Extract the (X, Y) coordinate from the center of the cell holding the provided text.  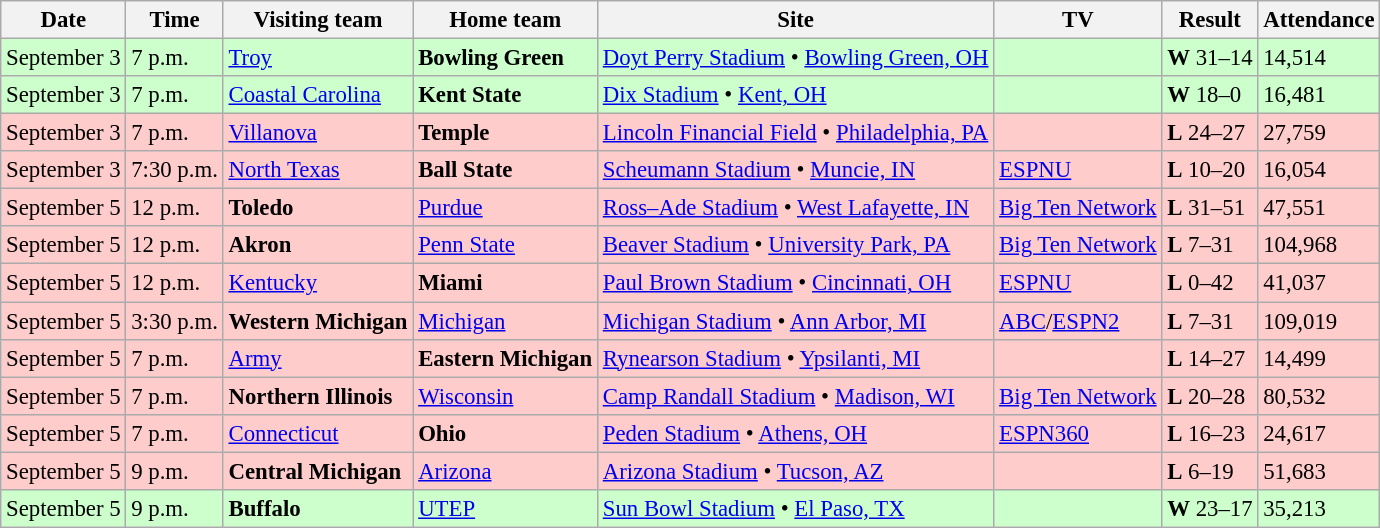
North Texas (318, 170)
Northern Illinois (318, 396)
16,481 (1319, 95)
Wisconsin (506, 396)
47,551 (1319, 208)
Peden Stadium • Athens, OH (795, 433)
UTEP (506, 509)
Paul Brown Stadium • Cincinnati, OH (795, 283)
Eastern Michigan (506, 358)
14,514 (1319, 58)
80,532 (1319, 396)
Buffalo (318, 509)
Western Michigan (318, 321)
Connecticut (318, 433)
51,683 (1319, 471)
L 14–27 (1210, 358)
Penn State (506, 245)
Army (318, 358)
Kent State (506, 95)
Date (64, 20)
104,968 (1319, 245)
W 23–17 (1210, 509)
109,019 (1319, 321)
Miami (506, 283)
L 0–42 (1210, 283)
W 31–14 (1210, 58)
Temple (506, 133)
ABC/ESPN2 (1078, 321)
27,759 (1319, 133)
Rynearson Stadium • Ypsilanti, MI (795, 358)
Kentucky (318, 283)
L 31–51 (1210, 208)
Attendance (1319, 20)
24,617 (1319, 433)
L 10–20 (1210, 170)
ESPN360 (1078, 433)
41,037 (1319, 283)
Arizona Stadium • Tucson, AZ (795, 471)
Toledo (318, 208)
Sun Bowl Stadium • El Paso, TX (795, 509)
Michigan (506, 321)
Ball State (506, 170)
Beaver Stadium • University Park, PA (795, 245)
Time (174, 20)
Bowling Green (506, 58)
35,213 (1319, 509)
Visiting team (318, 20)
7:30 p.m. (174, 170)
Purdue (506, 208)
Ohio (506, 433)
Lincoln Financial Field • Philadelphia, PA (795, 133)
Central Michigan (318, 471)
L 20–28 (1210, 396)
TV (1078, 20)
16,054 (1319, 170)
W 18–0 (1210, 95)
Site (795, 20)
Michigan Stadium • Ann Arbor, MI (795, 321)
Villanova (318, 133)
Coastal Carolina (318, 95)
Akron (318, 245)
Doyt Perry Stadium • Bowling Green, OH (795, 58)
L 16–23 (1210, 433)
3:30 p.m. (174, 321)
L 24–27 (1210, 133)
Troy (318, 58)
Result (1210, 20)
14,499 (1319, 358)
Dix Stadium • Kent, OH (795, 95)
Home team (506, 20)
Scheumann Stadium • Muncie, IN (795, 170)
Arizona (506, 471)
Ross–Ade Stadium • West Lafayette, IN (795, 208)
Camp Randall Stadium • Madison, WI (795, 396)
L 6–19 (1210, 471)
